Return (x, y) of the center of cell containing provided text 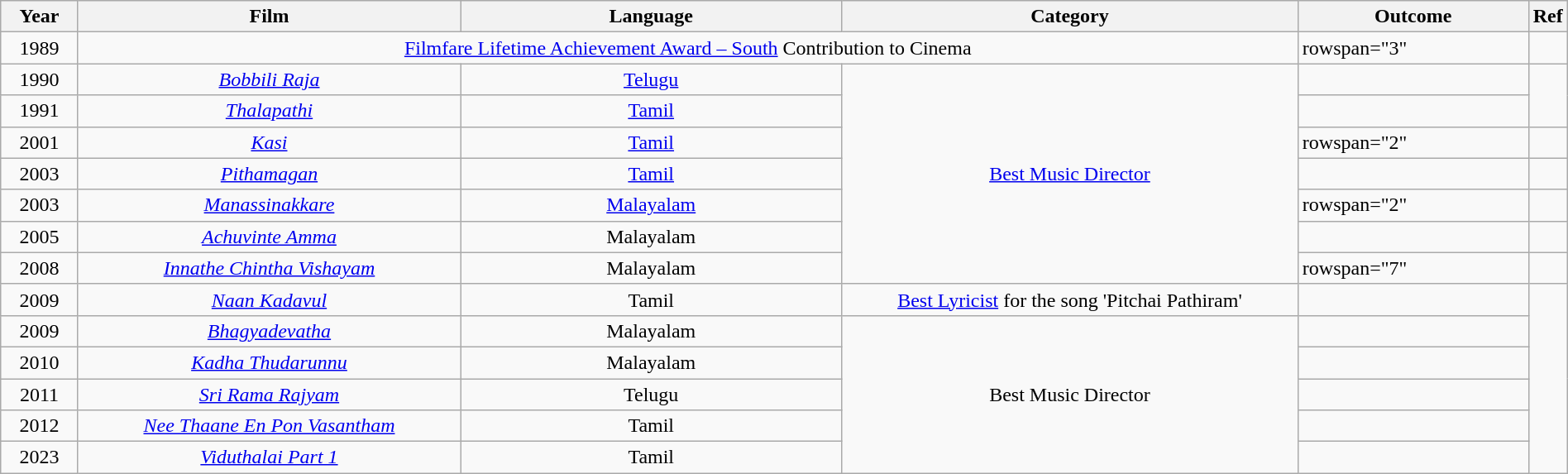
1989 (40, 48)
Innathe Chintha Vishayam (270, 268)
1991 (40, 111)
Sri Rama Rajyam (270, 395)
Outcome (1413, 17)
Film (270, 17)
Nee Thaane En Pon Vasantham (270, 426)
Best Lyricist for the song 'Pitchai Pathiram' (1070, 299)
2010 (40, 362)
Pithamagan (270, 174)
Kadha Thudarunnu (270, 362)
Filmfare Lifetime Achievement Award – South Contribution to Cinema (688, 48)
Kasi (270, 142)
2008 (40, 268)
2012 (40, 426)
1990 (40, 79)
2001 (40, 142)
Ref (1548, 17)
rowspan="7" (1413, 268)
Manassinakkare (270, 205)
Viduthalai Part 1 (270, 457)
Language (652, 17)
Category (1070, 17)
2005 (40, 237)
2011 (40, 395)
Thalapathi (270, 111)
Bhagyadevatha (270, 331)
Achuvinte Amma (270, 237)
Year (40, 17)
rowspan="3" (1413, 48)
2023 (40, 457)
Bobbili Raja (270, 79)
Naan Kadavul (270, 299)
